Extract the [X, Y] coordinate from the center of the cell holding the provided text.  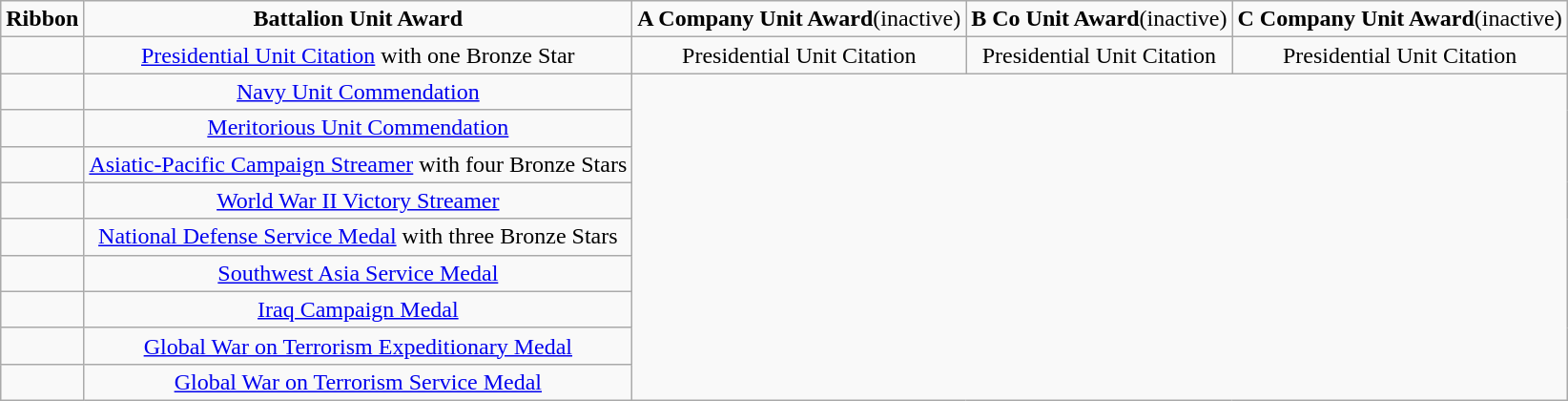
Navy Unit Commendation [359, 92]
World War II Victory Streamer [359, 200]
Ribbon [42, 19]
Global War on Terrorism Expeditionary Medal [359, 346]
Asiatic-Pacific Campaign Streamer with four Bronze Stars [359, 164]
Global War on Terrorism Service Medal [359, 382]
Meritorious Unit Commendation [359, 128]
Battalion Unit Award [359, 19]
Southwest Asia Service Medal [359, 273]
Iraq Campaign Medal [359, 309]
B Co Unit Award(inactive) [1099, 19]
National Defense Service Medal with three Bronze Stars [359, 237]
A Company Unit Award(inactive) [799, 19]
C Company Unit Award(inactive) [1400, 19]
Presidential Unit Citation with one Bronze Star [359, 55]
